For the text-containing cell, return its midpoint in (X, Y) coordinate format. 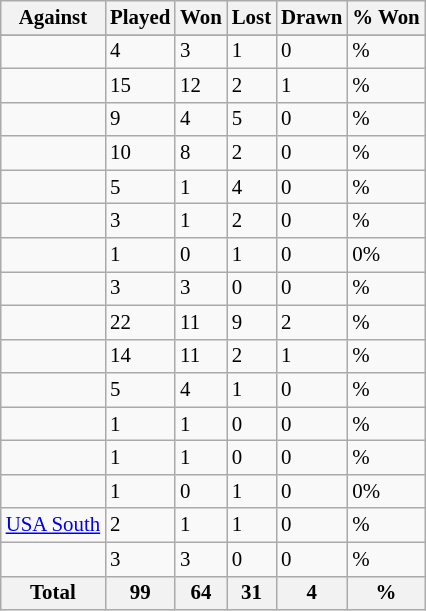
Against (53, 18)
Drawn (312, 18)
99 (140, 593)
10 (140, 153)
Played (140, 18)
Won (201, 18)
8 (201, 153)
31 (252, 593)
15 (140, 85)
Lost (252, 18)
64 (201, 593)
12 (201, 85)
% Won (386, 18)
Total (53, 593)
22 (140, 322)
14 (140, 356)
USA South (53, 525)
